Find where the given text appears and provide that cell's center as [x, y] coordinate. 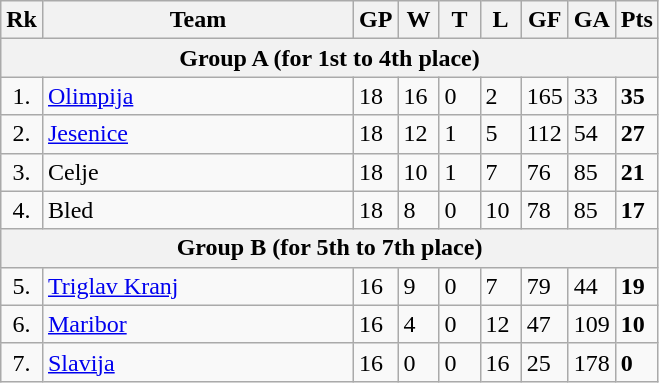
Slavija [198, 362]
25 [544, 362]
79 [544, 286]
GA [592, 20]
GF [544, 20]
Pts [636, 20]
44 [592, 286]
165 [544, 96]
4. [22, 210]
Team [198, 20]
7. [22, 362]
19 [636, 286]
112 [544, 134]
Bled [198, 210]
T [460, 20]
8 [418, 210]
17 [636, 210]
27 [636, 134]
109 [592, 324]
5. [22, 286]
Celje [198, 172]
1. [22, 96]
2. [22, 134]
78 [544, 210]
35 [636, 96]
GP [376, 20]
21 [636, 172]
47 [544, 324]
W [418, 20]
Jesenice [198, 134]
76 [544, 172]
2 [500, 96]
L [500, 20]
178 [592, 362]
33 [592, 96]
3. [22, 172]
54 [592, 134]
4 [418, 324]
Triglav Kranj [198, 286]
Group B (for 5th to 7th place) [330, 248]
Group A (for 1st to 4th place) [330, 58]
6. [22, 324]
5 [500, 134]
Rk [22, 20]
9 [418, 286]
Maribor [198, 324]
Olimpija [198, 96]
